Return the (X, Y) coordinate for the center point of the cell that contains the specified text.  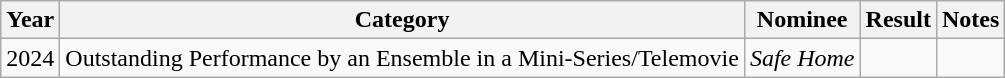
Result (898, 20)
Year (30, 20)
2024 (30, 58)
Outstanding Performance by an Ensemble in a Mini-Series/Telemovie (402, 58)
Nominee (802, 20)
Safe Home (802, 58)
Category (402, 20)
Notes (970, 20)
